For the text-containing cell, return its midpoint in (X, Y) coordinate format. 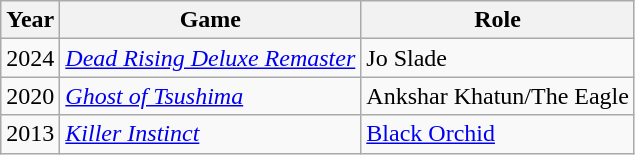
2020 (30, 96)
Ghost of Tsushima (210, 96)
Game (210, 20)
Killer Instinct (210, 134)
2024 (30, 58)
Year (30, 20)
2013 (30, 134)
Ankshar Khatun/The Eagle (498, 96)
Role (498, 20)
Jo Slade (498, 58)
Dead Rising Deluxe Remaster (210, 58)
Black Orchid (498, 134)
